Extract the (X, Y) coordinate from the center of the cell holding the provided text.  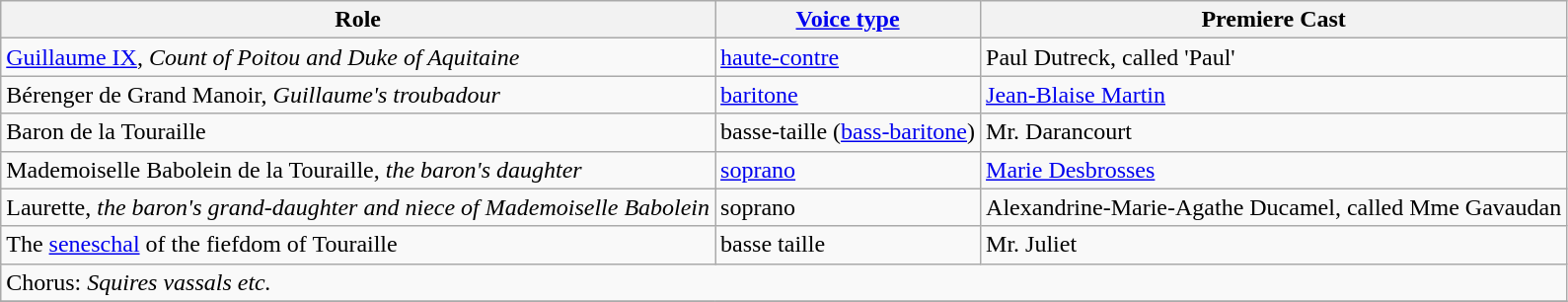
The seneschal of the fiefdom of Touraille (358, 245)
Mademoiselle Babolein de la Touraille, the baron's daughter (358, 170)
Paul Dutreck, called 'Paul' (1274, 57)
Baron de la Touraille (358, 132)
baritone (849, 95)
Mr. Darancourt (1274, 132)
Mr. Juliet (1274, 245)
basse taille (849, 245)
Alexandrine-Marie-Agathe Ducamel, called Mme Gavaudan (1274, 207)
Role (358, 20)
Bérenger de Grand Manoir, Guillaume's troubadour (358, 95)
Voice type (849, 20)
Chorus: Squires vassals etc. (784, 282)
Laurette, the baron's grand-daughter and niece of Mademoiselle Babolein (358, 207)
Premiere Cast (1274, 20)
Guillaume IX, Count of Poitou and Duke of Aquitaine (358, 57)
Marie Desbrosses (1274, 170)
basse-taille (bass-baritone) (849, 132)
haute-contre (849, 57)
Jean-Blaise Martin (1274, 95)
